Determine the (x, y) coordinate at the center of the cell enclosing the given text.  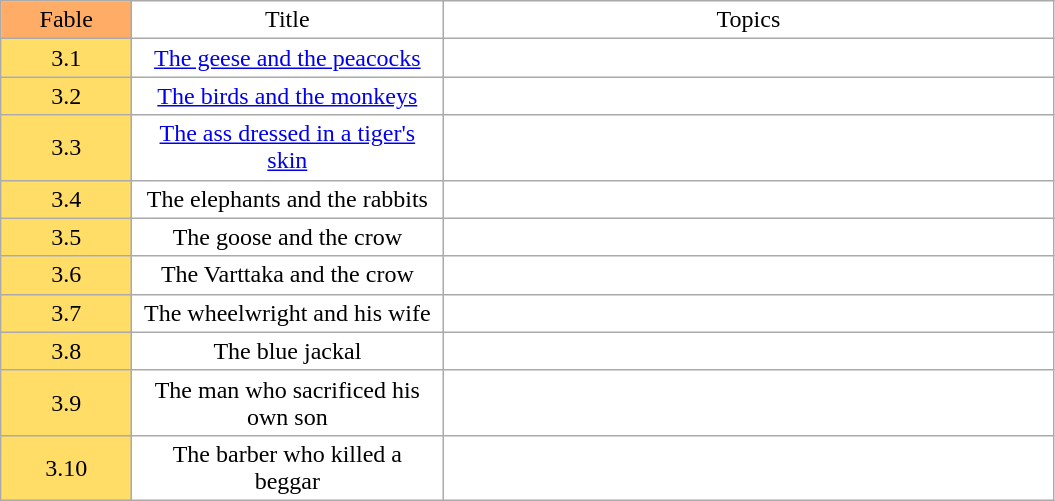
Title (288, 20)
The ass dressed in a tiger's skin (288, 148)
The birds and the monkeys (288, 96)
3.9 (66, 402)
3.2 (66, 96)
The man who sacrificed his own son (288, 402)
The blue jackal (288, 351)
3.3 (66, 148)
3.7 (66, 313)
Fable (66, 20)
The barber who killed a beggar (288, 468)
The elephants and the rabbits (288, 199)
The geese and the peacocks (288, 58)
The goose and the crow (288, 237)
3.5 (66, 237)
3.6 (66, 275)
3.1 (66, 58)
3.10 (66, 468)
3.4 (66, 199)
The Varttaka and the crow (288, 275)
The wheelwright and his wife (288, 313)
3.8 (66, 351)
Topics (748, 20)
